Return [X, Y] of the center of cell containing provided text 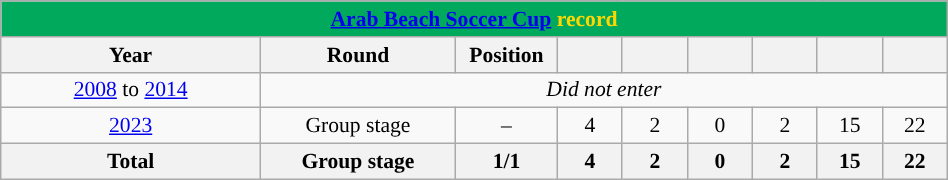
Did not enter [604, 90]
Position [506, 55]
Total [131, 162]
– [506, 126]
1/1 [506, 162]
2008 to 2014 [131, 90]
Arab Beach Soccer Cup record [474, 19]
2023 [131, 126]
Round [358, 55]
Year [131, 55]
